Find where the given text appears and provide that cell's center as [X, Y] coordinate. 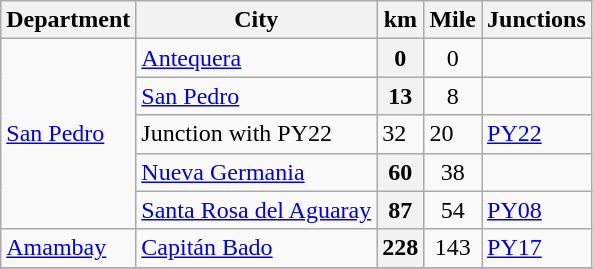
Junction with PY22 [256, 134]
Amambay [68, 248]
13 [400, 96]
Mile [453, 20]
54 [453, 210]
PY08 [537, 210]
8 [453, 96]
228 [400, 248]
60 [400, 172]
32 [400, 134]
87 [400, 210]
Santa Rosa del Aguaray [256, 210]
Antequera [256, 58]
Department [68, 20]
20 [453, 134]
143 [453, 248]
Junctions [537, 20]
38 [453, 172]
Nueva Germania [256, 172]
City [256, 20]
PY17 [537, 248]
PY22 [537, 134]
km [400, 20]
Capitán Bado [256, 248]
